Locate the cell with the specified text and output its (X, Y) center coordinate. 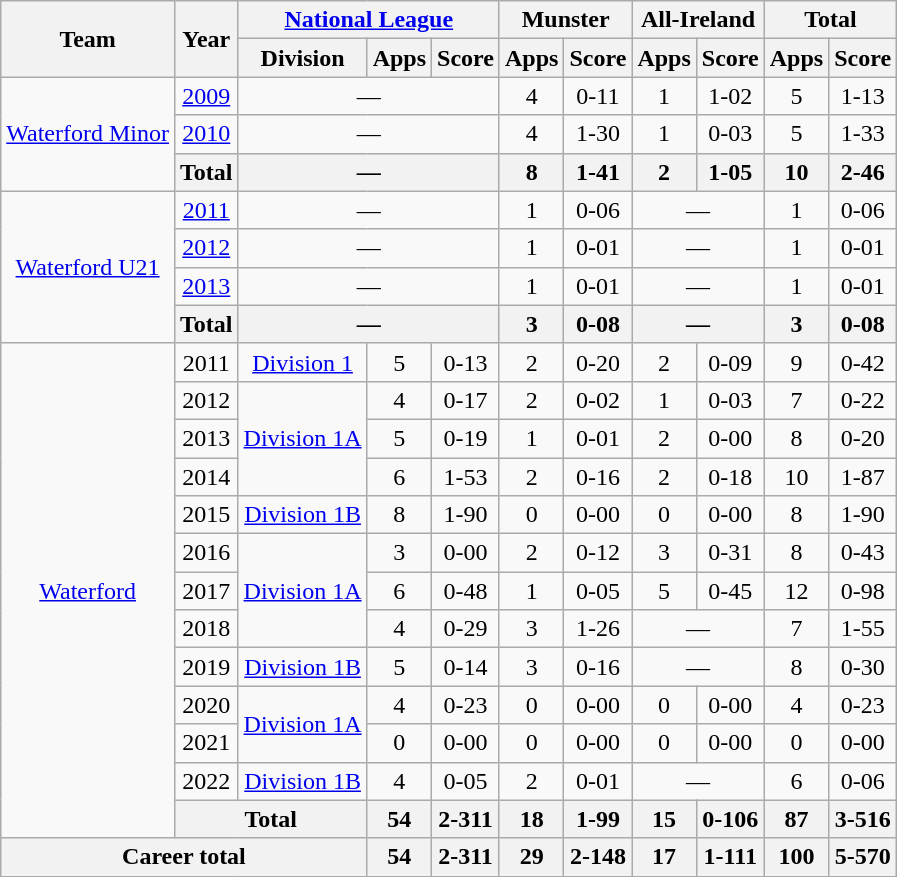
2021 (206, 743)
1-87 (863, 477)
1-99 (598, 819)
3-516 (863, 819)
Team (88, 39)
87 (796, 819)
Year (206, 39)
17 (664, 857)
1-41 (598, 172)
2018 (206, 629)
All-Ireland (698, 20)
0-98 (863, 591)
1-33 (863, 134)
2016 (206, 553)
Munster (565, 20)
2-148 (598, 857)
1-111 (730, 857)
National League (368, 20)
0-22 (863, 400)
1-55 (863, 629)
Division (302, 58)
0-19 (466, 438)
29 (531, 857)
0-13 (466, 362)
5-570 (863, 857)
15 (664, 819)
2010 (206, 134)
2015 (206, 515)
0-17 (466, 400)
Waterford Minor (88, 134)
0-11 (598, 96)
2019 (206, 667)
2020 (206, 705)
1-02 (730, 96)
2-46 (863, 172)
1-13 (863, 96)
0-18 (730, 477)
1-26 (598, 629)
1-53 (466, 477)
0-29 (466, 629)
0-106 (730, 819)
0-48 (466, 591)
18 (531, 819)
0-30 (863, 667)
Division 1 (302, 362)
0-12 (598, 553)
Career total (184, 857)
0-45 (730, 591)
Waterford U21 (88, 267)
0-09 (730, 362)
0-14 (466, 667)
9 (796, 362)
1-05 (730, 172)
2009 (206, 96)
0-43 (863, 553)
1-30 (598, 134)
100 (796, 857)
Waterford (88, 590)
0-02 (598, 400)
0-42 (863, 362)
0-31 (730, 553)
2017 (206, 591)
2014 (206, 477)
2022 (206, 781)
12 (796, 591)
